Return the [X, Y] coordinate for the center point of the cell that contains the specified text.  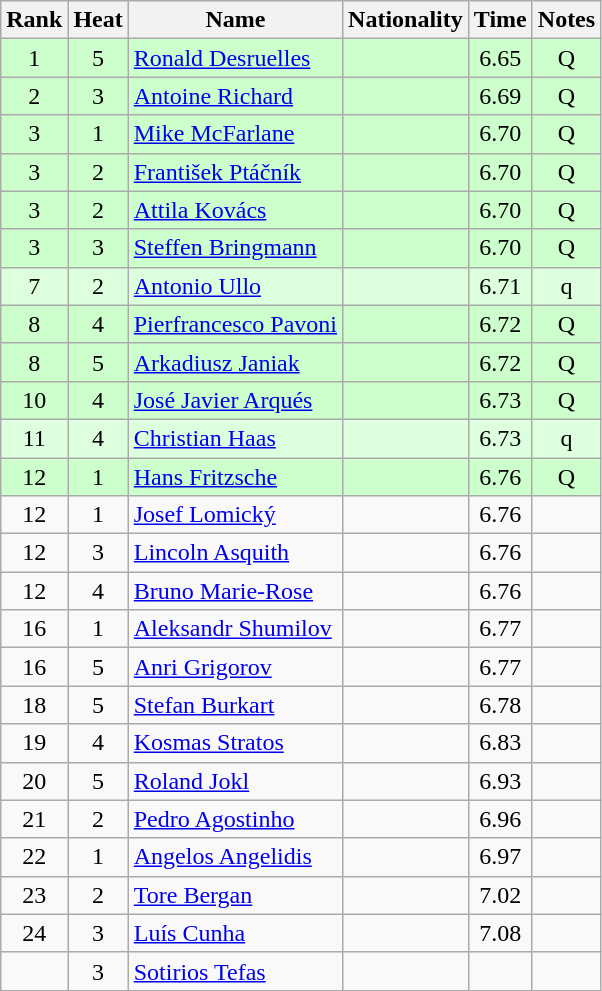
20 [34, 781]
7.08 [500, 933]
23 [34, 895]
Steffen Bringmann [235, 248]
Name [235, 20]
Ronald Desruelles [235, 58]
24 [34, 933]
22 [34, 857]
6.65 [500, 58]
Rank [34, 20]
Anri Grigorov [235, 667]
7.02 [500, 895]
21 [34, 819]
Luís Cunha [235, 933]
Attila Kovács [235, 210]
6.83 [500, 743]
6.78 [500, 705]
Aleksandr Shumilov [235, 629]
6.97 [500, 857]
Time [500, 20]
Tore Bergan [235, 895]
Heat [98, 20]
19 [34, 743]
Lincoln Asquith [235, 553]
11 [34, 438]
6.69 [500, 96]
Antoine Richard [235, 96]
Stefan Burkart [235, 705]
Kosmas Stratos [235, 743]
Nationality [406, 20]
Josef Lomický [235, 515]
Sotirios Tefas [235, 971]
Angelos Angelidis [235, 857]
18 [34, 705]
6.96 [500, 819]
Pierfrancesco Pavoni [235, 324]
Roland Jokl [235, 781]
7 [34, 286]
José Javier Arqués [235, 400]
6.93 [500, 781]
10 [34, 400]
František Ptáčník [235, 172]
6.71 [500, 286]
Antonio Ullo [235, 286]
Hans Fritzsche [235, 477]
Mike McFarlane [235, 134]
Arkadiusz Janiak [235, 362]
Notes [566, 20]
Pedro Agostinho [235, 819]
Christian Haas [235, 438]
Bruno Marie-Rose [235, 591]
